For the text-containing cell, return its midpoint in (x, y) coordinate format. 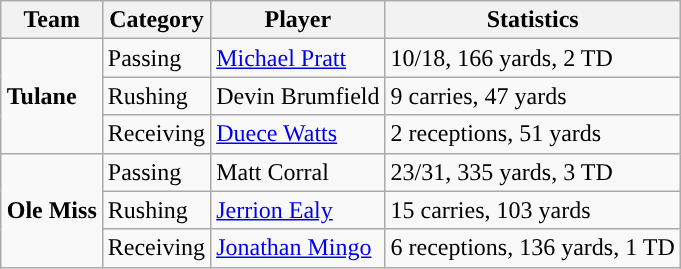
Jerrion Ealy (298, 210)
Statistics (532, 20)
Duece Watts (298, 134)
15 carries, 103 yards (532, 210)
2 receptions, 51 yards (532, 134)
9 carries, 47 yards (532, 96)
Ole Miss (52, 210)
Michael Pratt (298, 58)
23/31, 335 yards, 3 TD (532, 172)
Jonathan Mingo (298, 248)
10/18, 166 yards, 2 TD (532, 58)
Team (52, 20)
Matt Corral (298, 172)
6 receptions, 136 yards, 1 TD (532, 248)
Category (156, 20)
Devin Brumfield (298, 96)
Tulane (52, 96)
Player (298, 20)
